Pinpoint the cell where the given text exists, returning its (x, y) midpoint coordinate. 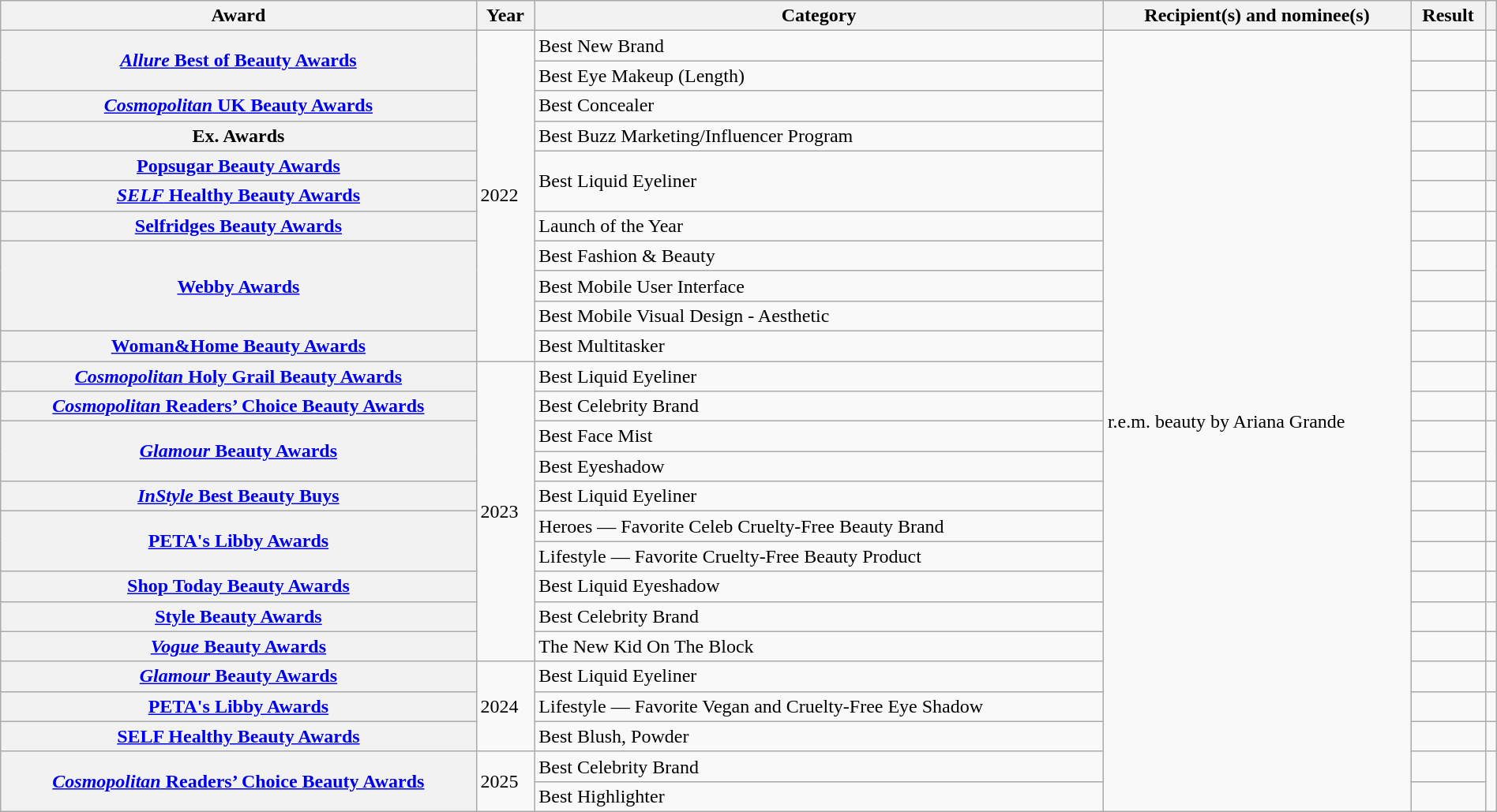
Style Beauty Awards (238, 616)
Year (505, 16)
Allure Best of Beauty Awards (238, 61)
Best Liquid Eyeshadow (820, 586)
Best Buzz Marketing/Influencer Program (820, 136)
Lifestyle — Favorite Cruelty-Free Beauty Product (820, 556)
Cosmopolitan Holy Grail Beauty Awards (238, 376)
Ex. Awards (238, 136)
Best Mobile Visual Design - Aesthetic (820, 316)
Recipient(s) and nominee(s) (1257, 16)
2023 (505, 511)
Cosmopolitan UK Beauty Awards (238, 106)
Result (1448, 16)
Best Eye Makeup (Length) (820, 76)
The New Kid On The Block (820, 646)
Best Multitasker (820, 346)
2025 (505, 781)
Launch of the Year (820, 226)
Best Face Mist (820, 436)
Lifestyle — Favorite Vegan and Cruelty-Free Eye Shadow (820, 706)
Best Eyeshadow (820, 466)
Selfridges Beauty Awards (238, 226)
InStyle Best Beauty Buys (238, 496)
Best Mobile User Interface (820, 286)
Best Fashion & Beauty (820, 256)
Best Blush, Powder (820, 736)
Popsugar Beauty Awards (238, 166)
Best New Brand (820, 46)
Best Concealer (820, 106)
Heroes — Favorite Celeb Cruelty-Free Beauty Brand (820, 526)
Category (820, 16)
Vogue Beauty Awards (238, 646)
2024 (505, 706)
Best Highlighter (820, 796)
Woman&Home Beauty Awards (238, 346)
r.e.m. beauty by Ariana Grande (1257, 421)
Award (238, 16)
Webby Awards (238, 286)
Shop Today Beauty Awards (238, 586)
2022 (505, 196)
